From the cell containing the given text, extract its center point as [x, y] coordinate. 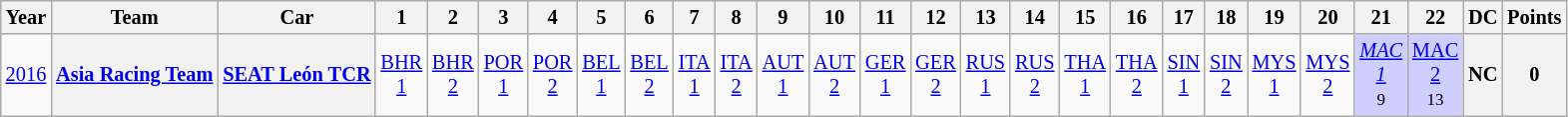
MAC213 [1435, 75]
11 [885, 17]
18 [1226, 17]
SEAT León TCR [296, 75]
DC [1483, 17]
AUT2 [834, 75]
22 [1435, 17]
MAC19 [1381, 75]
17 [1184, 17]
RUS1 [986, 75]
Car [296, 17]
20 [1327, 17]
19 [1275, 17]
13 [986, 17]
ITA2 [737, 75]
10 [834, 17]
3 [503, 17]
Points [1534, 17]
MYS1 [1275, 75]
ITA1 [695, 75]
POR2 [553, 75]
SIN1 [1184, 75]
RUS2 [1034, 75]
Team [134, 17]
9 [784, 17]
GER2 [935, 75]
16 [1137, 17]
MYS2 [1327, 75]
5 [601, 17]
BEL1 [601, 75]
BHR2 [453, 75]
8 [737, 17]
2 [453, 17]
SIN2 [1226, 75]
2016 [26, 75]
AUT1 [784, 75]
1 [401, 17]
NC [1483, 75]
Asia Racing Team [134, 75]
0 [1534, 75]
BHR1 [401, 75]
12 [935, 17]
15 [1085, 17]
4 [553, 17]
14 [1034, 17]
6 [649, 17]
BEL2 [649, 75]
GER1 [885, 75]
Year [26, 17]
POR1 [503, 75]
7 [695, 17]
21 [1381, 17]
THA1 [1085, 75]
THA2 [1137, 75]
